Output the (X, Y) coordinate of the center of the cell containing the given text.  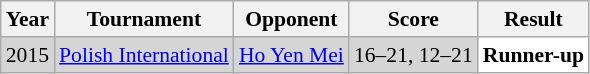
Runner-up (534, 55)
Ho Yen Mei (292, 55)
16–21, 12–21 (414, 55)
Opponent (292, 19)
Score (414, 19)
Polish International (144, 55)
Tournament (144, 19)
Year (28, 19)
2015 (28, 55)
Result (534, 19)
